Output the (X, Y) coordinate of the center of the cell containing the given text.  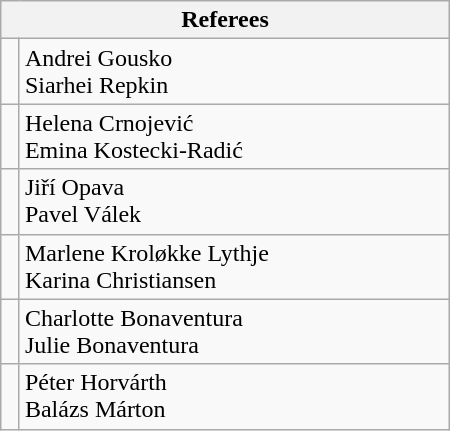
Andrei GouskoSiarhei Repkin (234, 72)
Marlene Kroløkke LythjeKarina Christiansen (234, 266)
Péter HorvárthBalázs Márton (234, 396)
Jiří OpavaPavel Válek (234, 202)
Helena CrnojevićEmina Kostecki-Radić (234, 136)
Referees (225, 20)
Charlotte BonaventuraJulie Bonaventura (234, 332)
